Identify which cell holds the provided text, then report its (x, y) central coordinate. 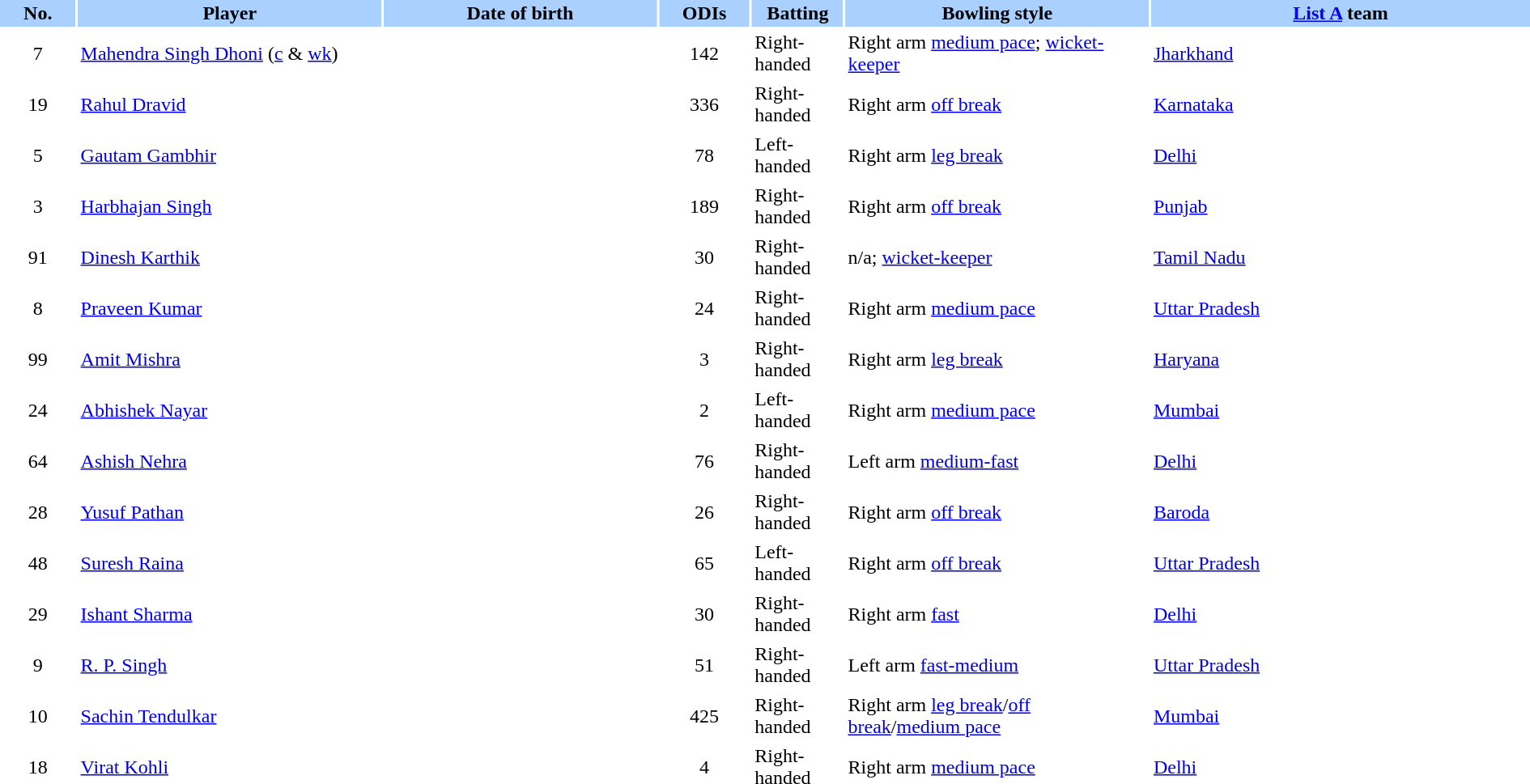
7 (38, 53)
Praveen Kumar (230, 308)
28 (38, 512)
Player (230, 13)
Abhishek Nayar (230, 410)
Right arm leg break/off break/medium pace (997, 716)
Karnataka (1341, 104)
Right arm fast (997, 614)
51 (704, 665)
Sachin Tendulkar (230, 716)
Ashish Nehra (230, 461)
26 (704, 512)
Yusuf Pathan (230, 512)
336 (704, 104)
10 (38, 716)
n/a; wicket-keeper (997, 257)
5 (38, 155)
ODIs (704, 13)
Tamil Nadu (1341, 257)
Ishant Sharma (230, 614)
List A team (1341, 13)
No. (38, 13)
Jharkhand (1341, 53)
142 (704, 53)
Rahul Dravid (230, 104)
Amit Mishra (230, 359)
64 (38, 461)
Bowling style (997, 13)
65 (704, 563)
Baroda (1341, 512)
Left arm fast-medium (997, 665)
R. P. Singh (230, 665)
19 (38, 104)
9 (38, 665)
425 (704, 716)
78 (704, 155)
Haryana (1341, 359)
Gautam Gambhir (230, 155)
29 (38, 614)
Left arm medium-fast (997, 461)
Harbhajan Singh (230, 206)
Dinesh Karthik (230, 257)
2 (704, 410)
Batting (797, 13)
Right arm medium pace; wicket-keeper (997, 53)
189 (704, 206)
Suresh Raina (230, 563)
8 (38, 308)
Date of birth (520, 13)
99 (38, 359)
Mahendra Singh Dhoni (c & wk) (230, 53)
48 (38, 563)
76 (704, 461)
91 (38, 257)
Punjab (1341, 206)
